Identify which cell holds the provided text, then report its (x, y) central coordinate. 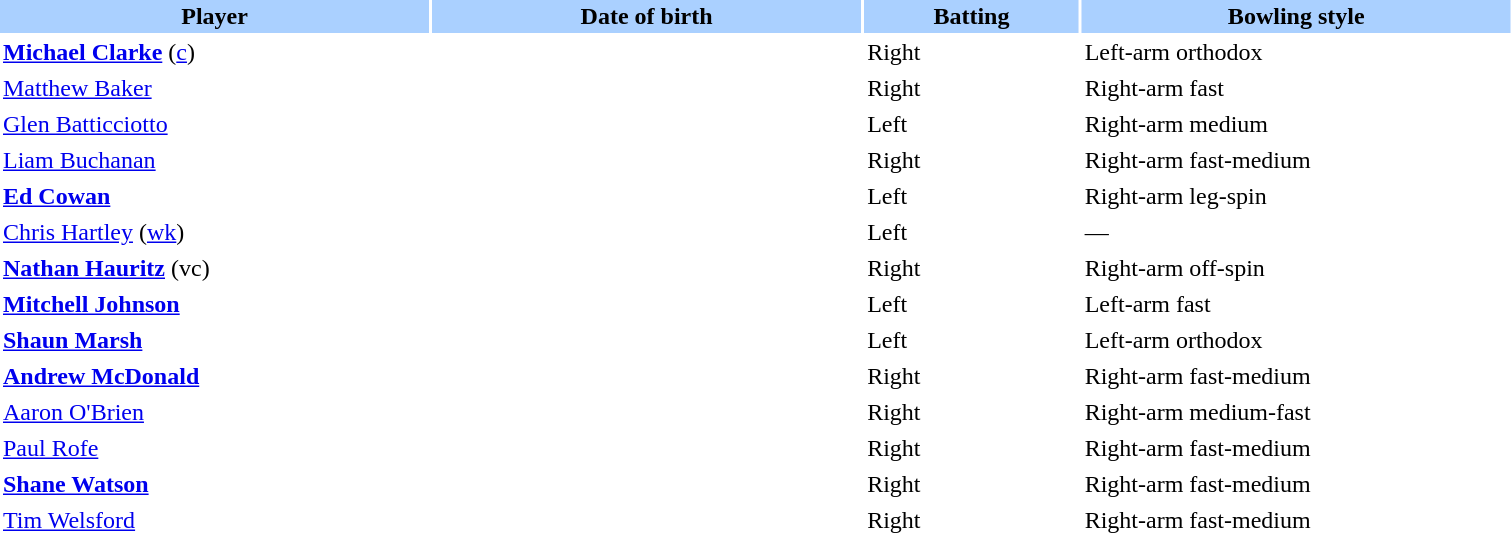
Bowling style (1296, 16)
Right-arm fast (1296, 88)
Michael Clarke (c) (214, 52)
Nathan Hauritz (vc) (214, 268)
Matthew Baker (214, 88)
Player (214, 16)
Shaun Marsh (214, 340)
Paul Rofe (214, 448)
Date of birth (646, 16)
Right-arm off-spin (1296, 268)
Batting (972, 16)
Right-arm medium (1296, 124)
Liam Buchanan (214, 160)
Andrew McDonald (214, 376)
Left-arm fast (1296, 304)
Chris Hartley (wk) (214, 232)
Mitchell Johnson (214, 304)
— (1296, 232)
Glen Batticciotto (214, 124)
Right-arm leg-spin (1296, 196)
Aaron O'Brien (214, 412)
Ed Cowan (214, 196)
Right-arm medium-fast (1296, 412)
Shane Watson (214, 484)
